Search for the cell housing the specified text and yield its (x, y) center coordinate. 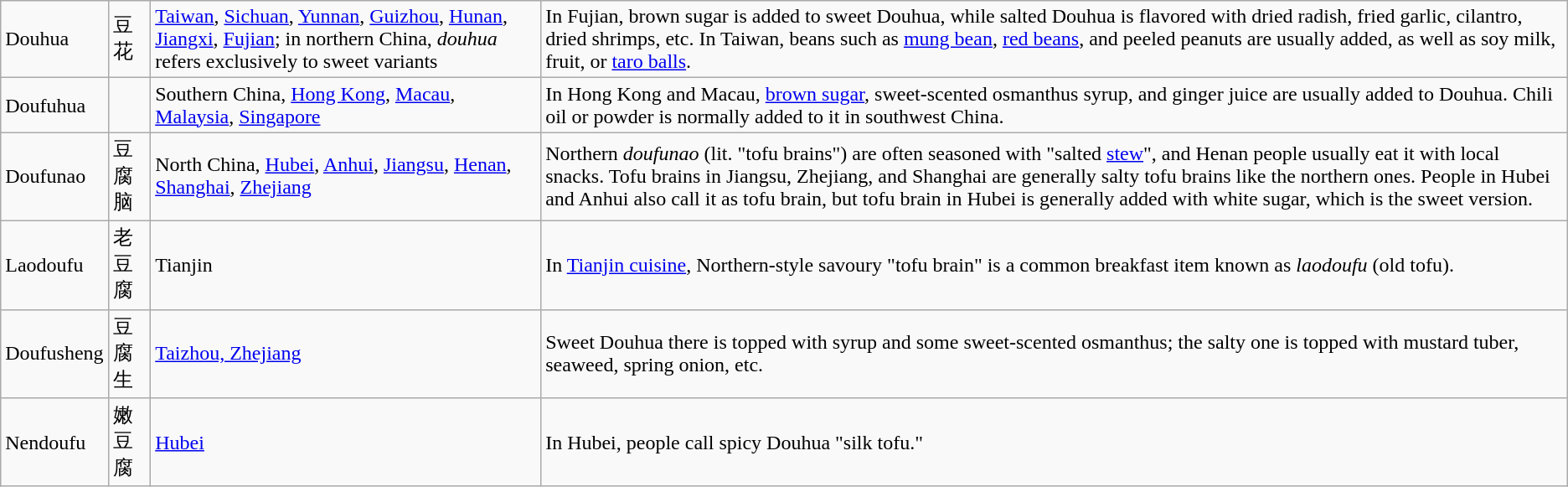
Southern China, Hong Kong, Macau, Malaysia, Singapore (346, 106)
豆腐生 (129, 354)
In Tianjin cuisine, Northern-style savoury "tofu brain" is a common breakfast item known as laodoufu (old tofu). (1055, 265)
嫩豆腐 (129, 443)
Douhua (54, 39)
豆腐脑 (129, 177)
Hubei (346, 443)
In Hubei, people call spicy Douhua "silk tofu." (1055, 443)
Tianjin (346, 265)
Doufusheng (54, 354)
Doufuhua (54, 106)
Taiwan, Sichuan, Yunnan, Guizhou, Hunan, Jiangxi, Fujian; in northern China, douhua refers exclusively to sweet variants (346, 39)
Taizhou, Zhejiang (346, 354)
Doufunao (54, 177)
Laodoufu (54, 265)
老豆腐 (129, 265)
Sweet Douhua there is topped with syrup and some sweet-scented osmanthus; the salty one is topped with mustard tuber, seaweed, spring onion, etc. (1055, 354)
Nendoufu (54, 443)
豆花 (129, 39)
North China, Hubei, Anhui, Jiangsu, Henan, Shanghai, Zhejiang (346, 177)
